Determine the (x, y) coordinate at the center of the cell enclosing the given text.  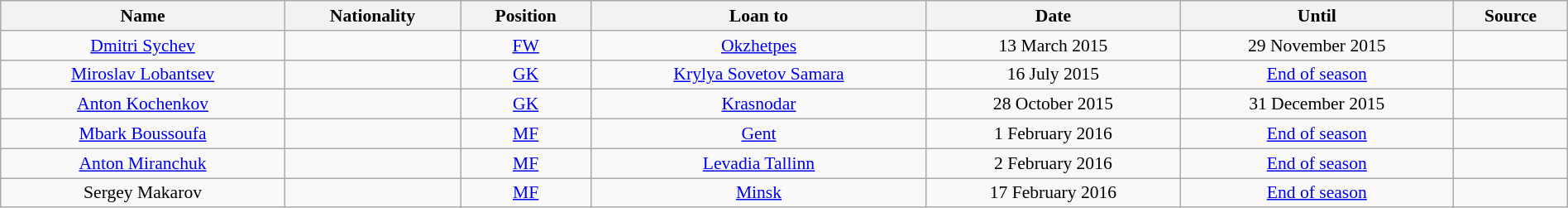
Loan to (759, 16)
Levadia Tallinn (759, 163)
Okzhetpes (759, 46)
Name (143, 16)
Date (1054, 16)
17 February 2016 (1054, 193)
Anton Miranchuk (143, 163)
Sergey Makarov (143, 193)
1 February 2016 (1054, 134)
2 February 2016 (1054, 163)
31 December 2015 (1317, 104)
28 October 2015 (1054, 104)
Anton Kochenkov (143, 104)
Source (1510, 16)
Miroslav Lobantsev (143, 75)
Mbark Boussoufa (143, 134)
16 July 2015 (1054, 75)
Position (526, 16)
Minsk (759, 193)
29 November 2015 (1317, 46)
Nationality (372, 16)
Krasnodar (759, 104)
Krylya Sovetov Samara (759, 75)
Dmitri Sychev (143, 46)
13 March 2015 (1054, 46)
Until (1317, 16)
Gent (759, 134)
FW (526, 46)
